Detect which cell encompasses the target text, then output its (x, y) center coordinate. 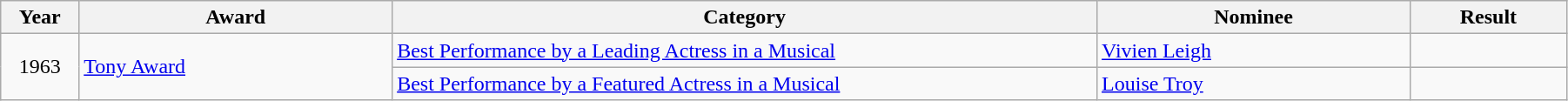
Best Performance by a Featured Actress in a Musical (745, 84)
Vivien Leigh (1254, 50)
Louise Troy (1254, 84)
Year (40, 17)
Category (745, 17)
1963 (40, 67)
Result (1488, 17)
Tony Award (236, 67)
Nominee (1254, 17)
Award (236, 17)
Best Performance by a Leading Actress in a Musical (745, 50)
